Find where the given text appears and provide that cell's center as [X, Y] coordinate. 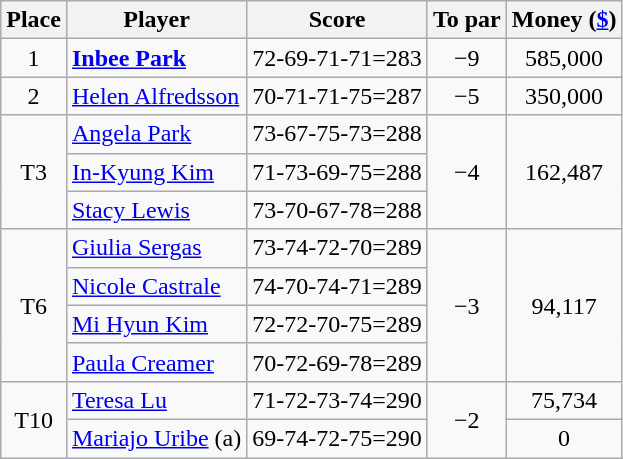
T3 [34, 172]
−3 [466, 305]
71-73-69-75=288 [338, 172]
73-70-67-78=288 [338, 210]
70-72-69-78=289 [338, 362]
Place [34, 20]
70-71-71-75=287 [338, 96]
Nicole Castrale [156, 286]
72-72-70-75=289 [338, 324]
Mi Hyun Kim [156, 324]
Inbee Park [156, 58]
Angela Park [156, 134]
Teresa Lu [156, 400]
0 [564, 438]
350,000 [564, 96]
Player [156, 20]
72-69-71-71=283 [338, 58]
69-74-72-75=290 [338, 438]
73-74-72-70=289 [338, 248]
73-67-75-73=288 [338, 134]
−4 [466, 172]
75,734 [564, 400]
Giulia Sergas [156, 248]
Money ($) [564, 20]
−5 [466, 96]
T6 [34, 305]
94,117 [564, 305]
To par [466, 20]
T10 [34, 419]
Score [338, 20]
−9 [466, 58]
1 [34, 58]
2 [34, 96]
Helen Alfredsson [156, 96]
Stacy Lewis [156, 210]
Paula Creamer [156, 362]
71-72-73-74=290 [338, 400]
−2 [466, 419]
162,487 [564, 172]
74-70-74-71=289 [338, 286]
Mariajo Uribe (a) [156, 438]
In-Kyung Kim [156, 172]
585,000 [564, 58]
